Pinpoint the cell where the given text exists, returning its [x, y] midpoint coordinate. 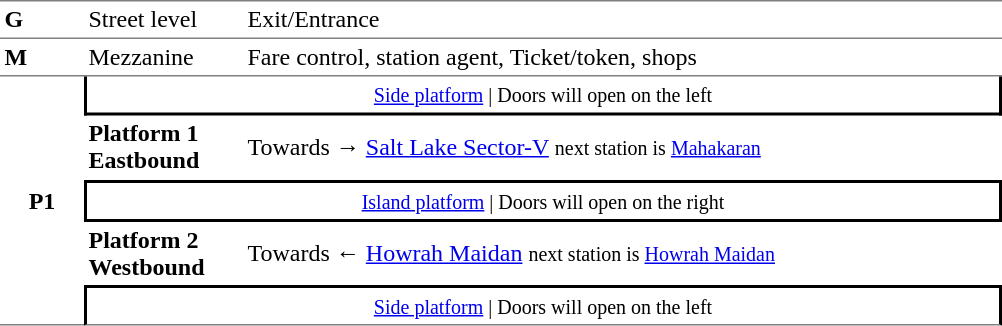
Platform 2Westbound [164, 254]
Mezzanine [164, 58]
P1 [42, 200]
M [42, 58]
Street level [164, 20]
Towards → Salt Lake Sector-V next station is Mahakaran [622, 148]
G [42, 20]
Towards ← Howrah Maidan next station is Howrah Maidan [622, 254]
Fare control, station agent, Ticket/token, shops [622, 58]
Platform 1Eastbound [164, 148]
Island platform | Doors will open on the right [543, 201]
Exit/Entrance [622, 20]
